Identify which cell holds the provided text, then report its (X, Y) central coordinate. 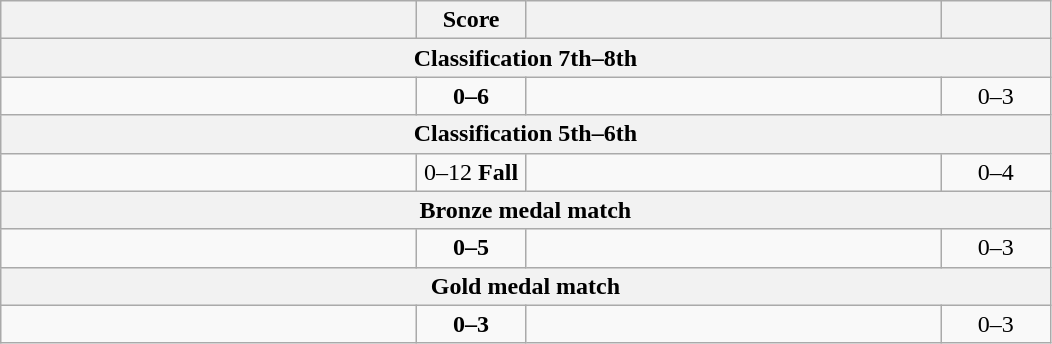
Classification 7th–8th (526, 58)
0–5 (472, 248)
Gold medal match (526, 286)
0–4 (996, 172)
Classification 5th–6th (526, 134)
Bronze medal match (526, 210)
0–12 Fall (472, 172)
0–6 (472, 96)
Score (472, 20)
